Determine the [X, Y] coordinate at the center of the cell enclosing the given text.  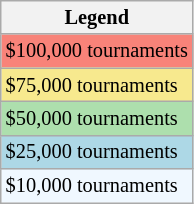
Legend [97, 17]
$25,000 tournaments [97, 152]
$100,000 tournaments [97, 51]
$50,000 tournaments [97, 118]
$10,000 tournaments [97, 186]
$75,000 tournaments [97, 85]
